Determine the [X, Y] coordinate at the center of the cell enclosing the given text.  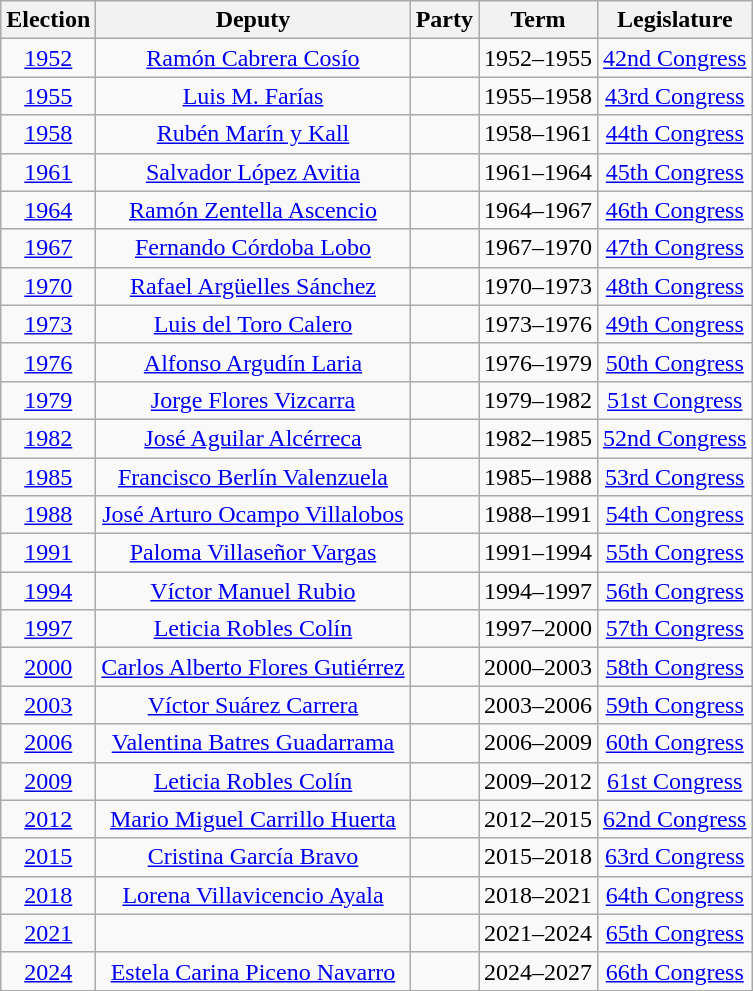
1979 [48, 400]
1955–1958 [538, 96]
2006–2009 [538, 743]
1967 [48, 248]
2015–2018 [538, 857]
José Aguilar Alcérreca [253, 438]
46th Congress [675, 210]
Rafael Argüelles Sánchez [253, 286]
1961–1964 [538, 172]
Legislature [675, 20]
2009 [48, 781]
2009–2012 [538, 781]
1976 [48, 362]
65th Congress [675, 933]
Valentina Batres Guadarrama [253, 743]
1964–1967 [538, 210]
53rd Congress [675, 477]
1970 [48, 286]
59th Congress [675, 705]
1982 [48, 438]
Ramón Cabrera Cosío [253, 58]
61st Congress [675, 781]
1994 [48, 591]
Lorena Villavicencio Ayala [253, 895]
Fernando Córdoba Lobo [253, 248]
1991 [48, 553]
Víctor Suárez Carrera [253, 705]
1997–2000 [538, 629]
1967–1970 [538, 248]
2018–2021 [538, 895]
Víctor Manuel Rubio [253, 591]
1985 [48, 477]
2000–2003 [538, 667]
1988 [48, 515]
1991–1994 [538, 553]
Salvador López Avitia [253, 172]
2021–2024 [538, 933]
1958 [48, 134]
1952 [48, 58]
Party [444, 20]
1955 [48, 96]
2006 [48, 743]
José Arturo Ocampo Villalobos [253, 515]
1973 [48, 324]
1964 [48, 210]
48th Congress [675, 286]
Election [48, 20]
2024 [48, 971]
45th Congress [675, 172]
66th Congress [675, 971]
56th Congress [675, 591]
1970–1973 [538, 286]
2003–2006 [538, 705]
2012–2015 [538, 819]
1979–1982 [538, 400]
49th Congress [675, 324]
62nd Congress [675, 819]
1985–1988 [538, 477]
1976–1979 [538, 362]
1982–1985 [538, 438]
52nd Congress [675, 438]
2018 [48, 895]
47th Congress [675, 248]
Alfonso Argudín Laria [253, 362]
50th Congress [675, 362]
44th Congress [675, 134]
1994–1997 [538, 591]
1958–1961 [538, 134]
Cristina García Bravo [253, 857]
58th Congress [675, 667]
1973–1976 [538, 324]
60th Congress [675, 743]
42nd Congress [675, 58]
2012 [48, 819]
1988–1991 [538, 515]
Term [538, 20]
57th Congress [675, 629]
Deputy [253, 20]
2000 [48, 667]
64th Congress [675, 895]
1997 [48, 629]
63rd Congress [675, 857]
Francisco Berlín Valenzuela [253, 477]
1952–1955 [538, 58]
2015 [48, 857]
Ramón Zentella Ascencio [253, 210]
Paloma Villaseñor Vargas [253, 553]
54th Congress [675, 515]
Luis del Toro Calero [253, 324]
43rd Congress [675, 96]
Rubén Marín y Kall [253, 134]
55th Congress [675, 553]
Estela Carina Piceno Navarro [253, 971]
Jorge Flores Vizcarra [253, 400]
Carlos Alberto Flores Gutiérrez [253, 667]
Mario Miguel Carrillo Huerta [253, 819]
2024–2027 [538, 971]
2021 [48, 933]
51st Congress [675, 400]
1961 [48, 172]
Luis M. Farías [253, 96]
2003 [48, 705]
